For the text-containing cell, return its midpoint in (X, Y) coordinate format. 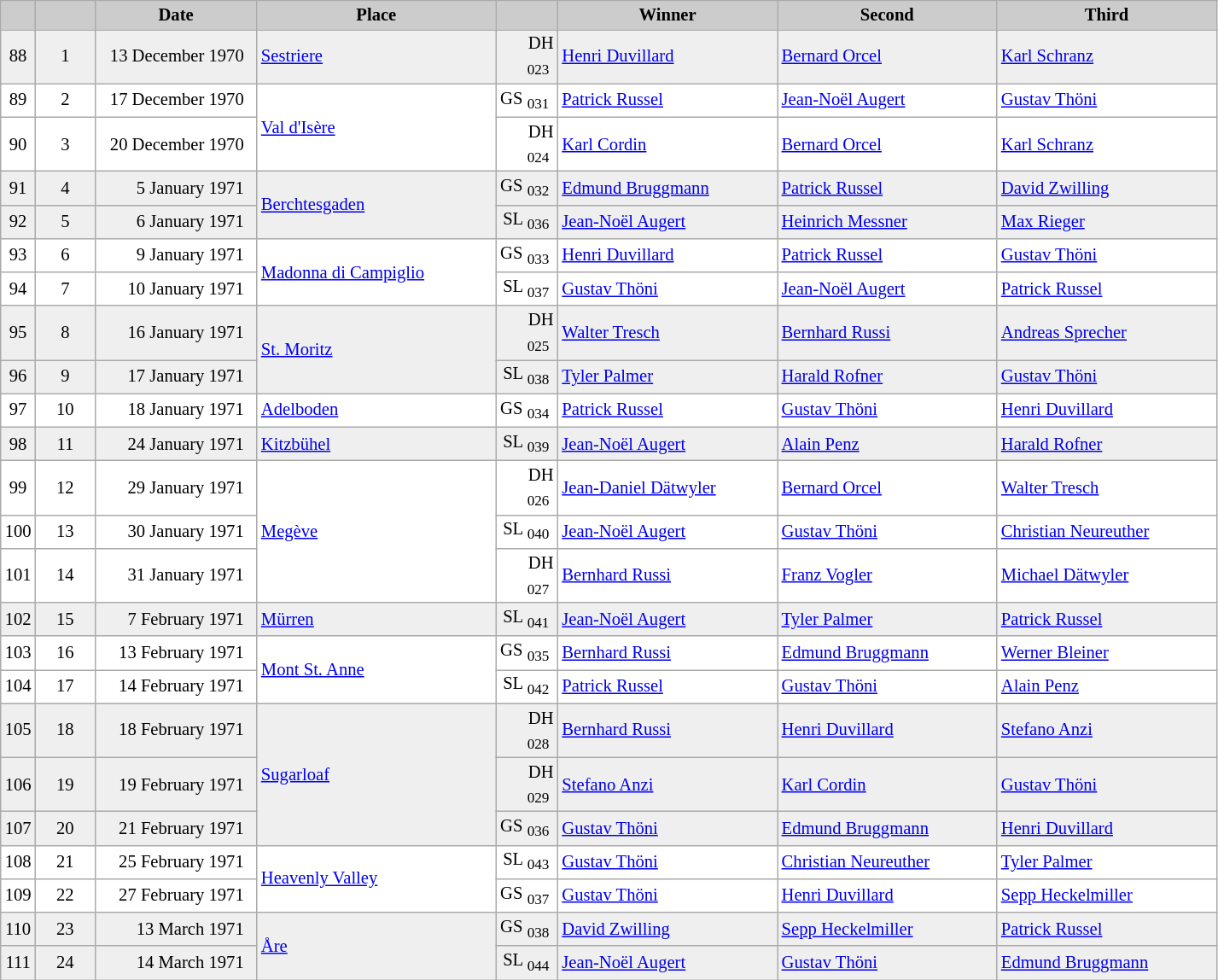
Franz Vogler (888, 575)
6 (65, 254)
DH 023 (527, 56)
105 (19, 731)
GS 032 (527, 188)
SL 043 (527, 862)
30 January 1971 (176, 531)
99 (19, 487)
Madonna di Campiglio (376, 271)
24 January 1971 (176, 444)
DH 029 (527, 784)
7 (65, 289)
19 (65, 784)
6 January 1971 (176, 222)
Val d'Isère (376, 128)
90 (19, 143)
Jean-Daniel Dätwyler (667, 487)
Heinrich Messner (888, 222)
Second (888, 15)
109 (19, 895)
SL 038 (527, 376)
14 February 1971 (176, 686)
1 (65, 56)
17 December 1970 (176, 101)
13 December 1970 (176, 56)
Heavenly Valley (376, 879)
16 January 1971 (176, 333)
Kitzbühel (376, 444)
104 (19, 686)
24 (65, 963)
21 (65, 862)
Megève (376, 531)
101 (19, 575)
93 (19, 254)
GS 031 (527, 101)
GS 036 (527, 828)
3 (65, 143)
18 January 1971 (176, 410)
102 (19, 620)
Max Rieger (1106, 222)
13 March 1971 (176, 929)
20 December 1970 (176, 143)
Michael Dätwyler (1106, 575)
Winner (667, 15)
95 (19, 333)
8 (65, 333)
5 (65, 222)
GS 038 (527, 929)
Mont St. Anne (376, 669)
DH 027 (527, 575)
11 (65, 444)
96 (19, 376)
13 February 1971 (176, 652)
Adelboden (376, 410)
31 January 1971 (176, 575)
25 February 1971 (176, 862)
9 (65, 376)
89 (19, 101)
12 (65, 487)
Andreas Sprecher (1106, 333)
94 (19, 289)
107 (19, 828)
10 (65, 410)
SL 044 (527, 963)
SL 039 (527, 444)
4 (65, 188)
18 February 1971 (176, 731)
13 (65, 531)
DH 024 (527, 143)
16 (65, 652)
GS 035 (527, 652)
92 (19, 222)
27 February 1971 (176, 895)
Mürren (376, 620)
18 (65, 731)
17 January 1971 (176, 376)
GS 034 (527, 410)
106 (19, 784)
20 (65, 828)
Third (1106, 15)
110 (19, 929)
103 (19, 652)
14 (65, 575)
10 January 1971 (176, 289)
SL 041 (527, 620)
23 (65, 929)
Sestriere (376, 56)
DH 026 (527, 487)
GS 033 (527, 254)
SL 036 (527, 222)
Sugarloaf (376, 774)
GS 037 (527, 895)
14 March 1971 (176, 963)
Place (376, 15)
DH 028 (527, 731)
2 (65, 101)
91 (19, 188)
22 (65, 895)
15 (65, 620)
7 February 1971 (176, 620)
St. Moritz (376, 350)
100 (19, 531)
SL 040 (527, 531)
98 (19, 444)
29 January 1971 (176, 487)
5 January 1971 (176, 188)
SL 037 (527, 289)
DH 025 (527, 333)
97 (19, 410)
Åre (376, 946)
21 February 1971 (176, 828)
19 February 1971 (176, 784)
111 (19, 963)
17 (65, 686)
Berchtesgaden (376, 205)
SL 042 (527, 686)
Werner Bleiner (1106, 652)
88 (19, 56)
Date (176, 15)
108 (19, 862)
9 January 1971 (176, 254)
